Provide the [x, y] coordinate of the cell's center where the given text is located.  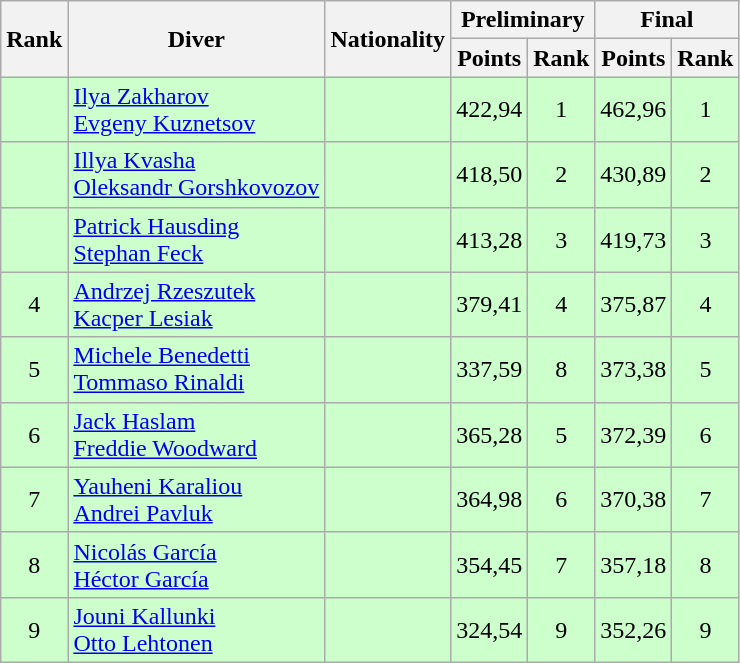
Jack HaslamFreddie Woodward [196, 434]
Patrick HausdingStephan Feck [196, 240]
352,26 [634, 630]
Michele BenedettiTommaso Rinaldi [196, 370]
Nicolás GarcíaHéctor García [196, 564]
379,41 [490, 304]
373,38 [634, 370]
419,73 [634, 240]
364,98 [490, 500]
Jouni KallunkiOtto Lehtonen [196, 630]
354,45 [490, 564]
375,87 [634, 304]
462,96 [634, 110]
Preliminary [523, 20]
372,39 [634, 434]
418,50 [490, 174]
430,89 [634, 174]
Ilya ZakharovEvgeny Kuznetsov [196, 110]
413,28 [490, 240]
Andrzej RzeszutekKacper Lesiak [196, 304]
337,59 [490, 370]
357,18 [634, 564]
Illya KvashaOleksandr Gorshkovozov [196, 174]
365,28 [490, 434]
324,54 [490, 630]
Yauheni KaraliouAndrei Pavluk [196, 500]
Nationality [388, 39]
370,38 [634, 500]
422,94 [490, 110]
Final [667, 20]
Diver [196, 39]
